Scan for the cell matching the given text and deliver its (X, Y) coordinate at center. 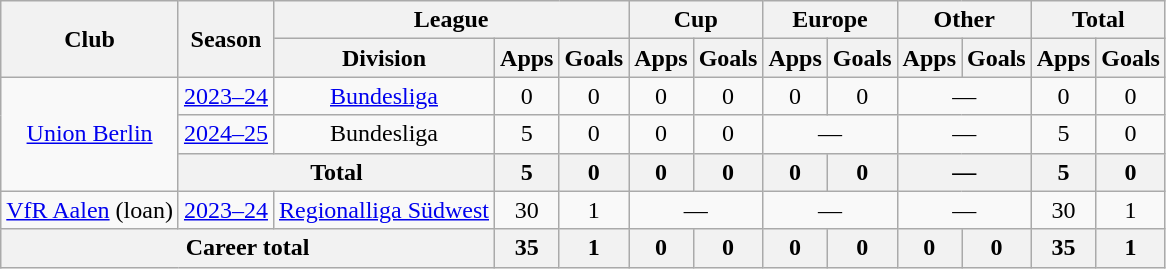
Union Berlin (90, 134)
2024–25 (226, 134)
Club (90, 39)
Europe (830, 20)
Division (384, 58)
Cup (696, 20)
League (450, 20)
Other (964, 20)
Season (226, 39)
Regionalliga Südwest (384, 210)
Career total (248, 248)
VfR Aalen (loan) (90, 210)
